Provide the (X, Y) coordinate of the cell's center where the given text is located.  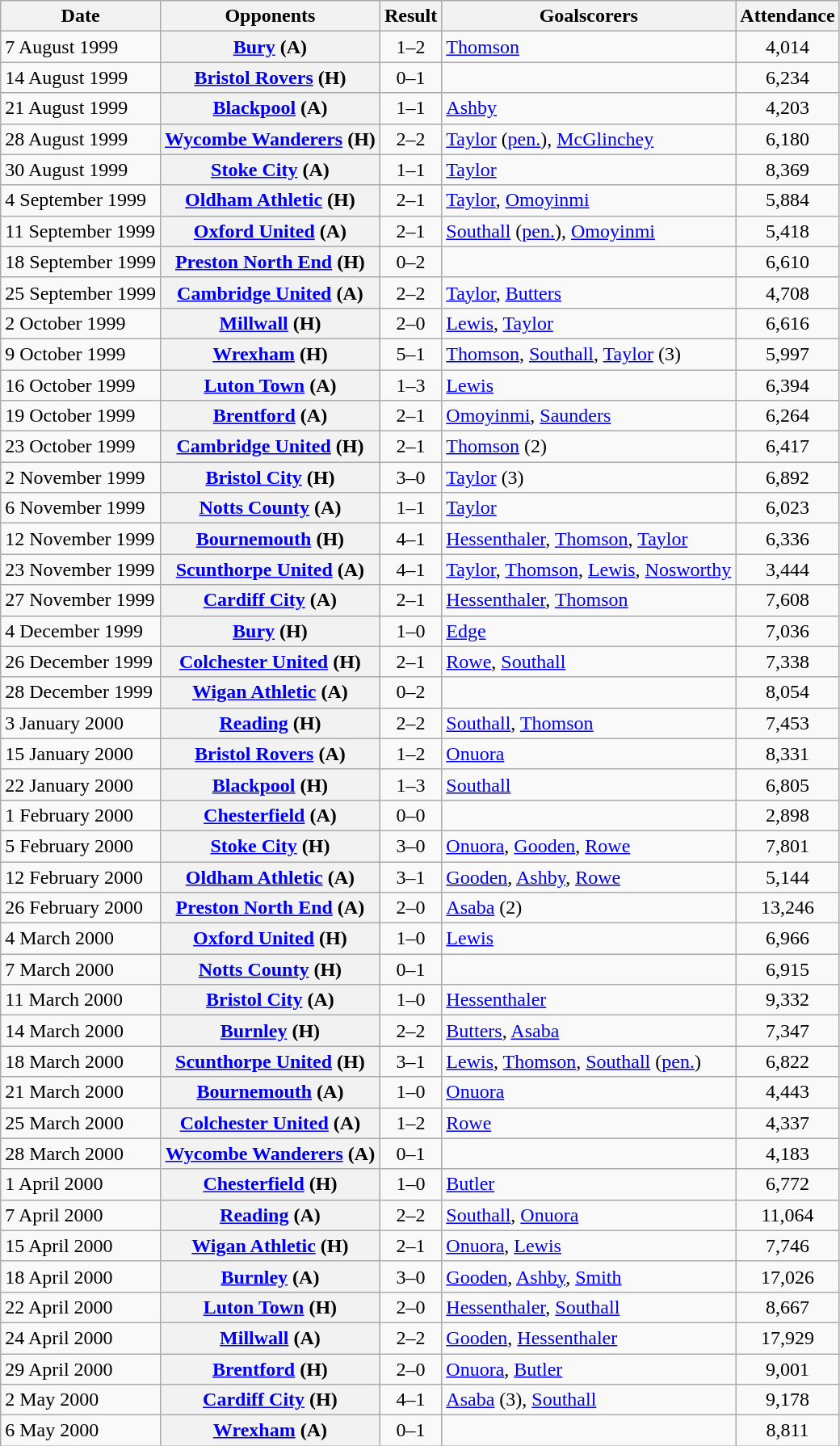
2 May 2000 (81, 1400)
Opponents (270, 16)
Wigan Athletic (H) (270, 1246)
Butler (589, 1184)
15 April 2000 (81, 1246)
6,234 (787, 78)
7,338 (787, 662)
Wrexham (H) (270, 354)
Southall, Thomson (589, 723)
3 January 2000 (81, 723)
4,014 (787, 47)
Bristol City (H) (270, 477)
6 November 1999 (81, 508)
11,064 (787, 1215)
Attendance (787, 16)
6,610 (787, 262)
5,884 (787, 200)
Burnley (H) (270, 1031)
7 March 2000 (81, 969)
6,966 (787, 939)
Gooden, Ashby, Smith (589, 1276)
Oxford United (A) (270, 231)
Preston North End (H) (270, 262)
Gooden, Hessenthaler (589, 1338)
Notts County (A) (270, 508)
Bournemouth (A) (270, 1092)
Thomson, Southall, Taylor (3) (589, 354)
Result (410, 16)
Butters, Asaba (589, 1031)
6,822 (787, 1061)
29 April 2000 (81, 1369)
Millwall (A) (270, 1338)
18 March 2000 (81, 1061)
Oldham Athletic (H) (270, 200)
4,183 (787, 1154)
Preston North End (A) (270, 908)
8,369 (787, 170)
5–1 (410, 354)
Southall (589, 784)
Wrexham (A) (270, 1431)
5,144 (787, 876)
Bournemouth (H) (270, 539)
Wycombe Wanderers (H) (270, 139)
6,180 (787, 139)
18 September 1999 (81, 262)
9,332 (787, 1000)
21 March 2000 (81, 1092)
Omoyinmi, Saunders (589, 416)
Rowe (589, 1123)
2 November 1999 (81, 477)
2,898 (787, 815)
7,608 (787, 600)
26 December 1999 (81, 662)
4 March 2000 (81, 939)
2 October 1999 (81, 323)
6,915 (787, 969)
Edge (589, 631)
3,444 (787, 570)
24 April 2000 (81, 1338)
6,805 (787, 784)
1 February 2000 (81, 815)
Asaba (3), Southall (589, 1400)
Thomson (589, 47)
25 September 1999 (81, 292)
Hessenthaler, Thomson (589, 600)
6,616 (787, 323)
23 November 1999 (81, 570)
5,418 (787, 231)
11 March 2000 (81, 1000)
Cardiff City (A) (270, 600)
16 October 1999 (81, 385)
4,708 (787, 292)
7,746 (787, 1246)
0–0 (410, 815)
Bristol Rovers (A) (270, 754)
9,178 (787, 1400)
8,054 (787, 692)
Hessenthaler, Southall (589, 1307)
Taylor, Butters (589, 292)
19 October 1999 (81, 416)
17,026 (787, 1276)
Date (81, 16)
26 February 2000 (81, 908)
Wycombe Wanderers (A) (270, 1154)
Reading (A) (270, 1215)
Gooden, Ashby, Rowe (589, 876)
Reading (H) (270, 723)
Scunthorpe United (A) (270, 570)
9,001 (787, 1369)
Bury (A) (270, 47)
Luton Town (A) (270, 385)
Bury (H) (270, 631)
Stoke City (A) (270, 170)
Brentford (H) (270, 1369)
8,667 (787, 1307)
7,347 (787, 1031)
Southall (pen.), Omoyinmi (589, 231)
Taylor, Thomson, Lewis, Nosworthy (589, 570)
12 February 2000 (81, 876)
14 March 2000 (81, 1031)
Onuora, Butler (589, 1369)
9 October 1999 (81, 354)
Southall, Onuora (589, 1215)
4,337 (787, 1123)
28 March 2000 (81, 1154)
18 April 2000 (81, 1276)
8,331 (787, 754)
Blackpool (H) (270, 784)
6,023 (787, 508)
4 September 1999 (81, 200)
Ashby (589, 108)
15 January 2000 (81, 754)
14 August 1999 (81, 78)
1 April 2000 (81, 1184)
Hessenthaler (589, 1000)
22 January 2000 (81, 784)
6,772 (787, 1184)
Blackpool (A) (270, 108)
Cambridge United (H) (270, 447)
Cardiff City (H) (270, 1400)
17,929 (787, 1338)
Luton Town (H) (270, 1307)
4 December 1999 (81, 631)
Onuora, Lewis (589, 1246)
5 February 2000 (81, 846)
Colchester United (A) (270, 1123)
Oxford United (H) (270, 939)
7,801 (787, 846)
13,246 (787, 908)
Cambridge United (A) (270, 292)
Lewis, Taylor (589, 323)
Goalscorers (589, 16)
30 August 1999 (81, 170)
Millwall (H) (270, 323)
7 April 2000 (81, 1215)
Thomson (2) (589, 447)
Chesterfield (H) (270, 1184)
6 May 2000 (81, 1431)
6,336 (787, 539)
Oldham Athletic (A) (270, 876)
22 April 2000 (81, 1307)
Burnley (A) (270, 1276)
Colchester United (H) (270, 662)
7 August 1999 (81, 47)
6,417 (787, 447)
Stoke City (H) (270, 846)
Bristol City (A) (270, 1000)
Onuora, Gooden, Rowe (589, 846)
25 March 2000 (81, 1123)
Brentford (A) (270, 416)
Taylor (pen.), McGlinchey (589, 139)
11 September 1999 (81, 231)
Chesterfield (A) (270, 815)
28 December 1999 (81, 692)
Hessenthaler, Thomson, Taylor (589, 539)
12 November 1999 (81, 539)
Asaba (2) (589, 908)
23 October 1999 (81, 447)
5,997 (787, 354)
4,443 (787, 1092)
Taylor (3) (589, 477)
7,453 (787, 723)
6,394 (787, 385)
Lewis, Thomson, Southall (pen.) (589, 1061)
Notts County (H) (270, 969)
27 November 1999 (81, 600)
Taylor, Omoyinmi (589, 200)
Scunthorpe United (H) (270, 1061)
Bristol Rovers (H) (270, 78)
7,036 (787, 631)
Rowe, Southall (589, 662)
6,264 (787, 416)
21 August 1999 (81, 108)
8,811 (787, 1431)
6,892 (787, 477)
4,203 (787, 108)
28 August 1999 (81, 139)
Wigan Athletic (A) (270, 692)
